Identify which cell holds the provided text, then report its (x, y) central coordinate. 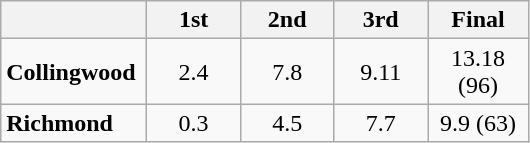
2nd (287, 20)
4.5 (287, 123)
7.7 (381, 123)
0.3 (194, 123)
13.18 (96) (478, 72)
3rd (381, 20)
7.8 (287, 72)
2.4 (194, 72)
Richmond (74, 123)
1st (194, 20)
9.9 (63) (478, 123)
Final (478, 20)
9.11 (381, 72)
Collingwood (74, 72)
